For the text-containing cell, return its midpoint in [x, y] coordinate format. 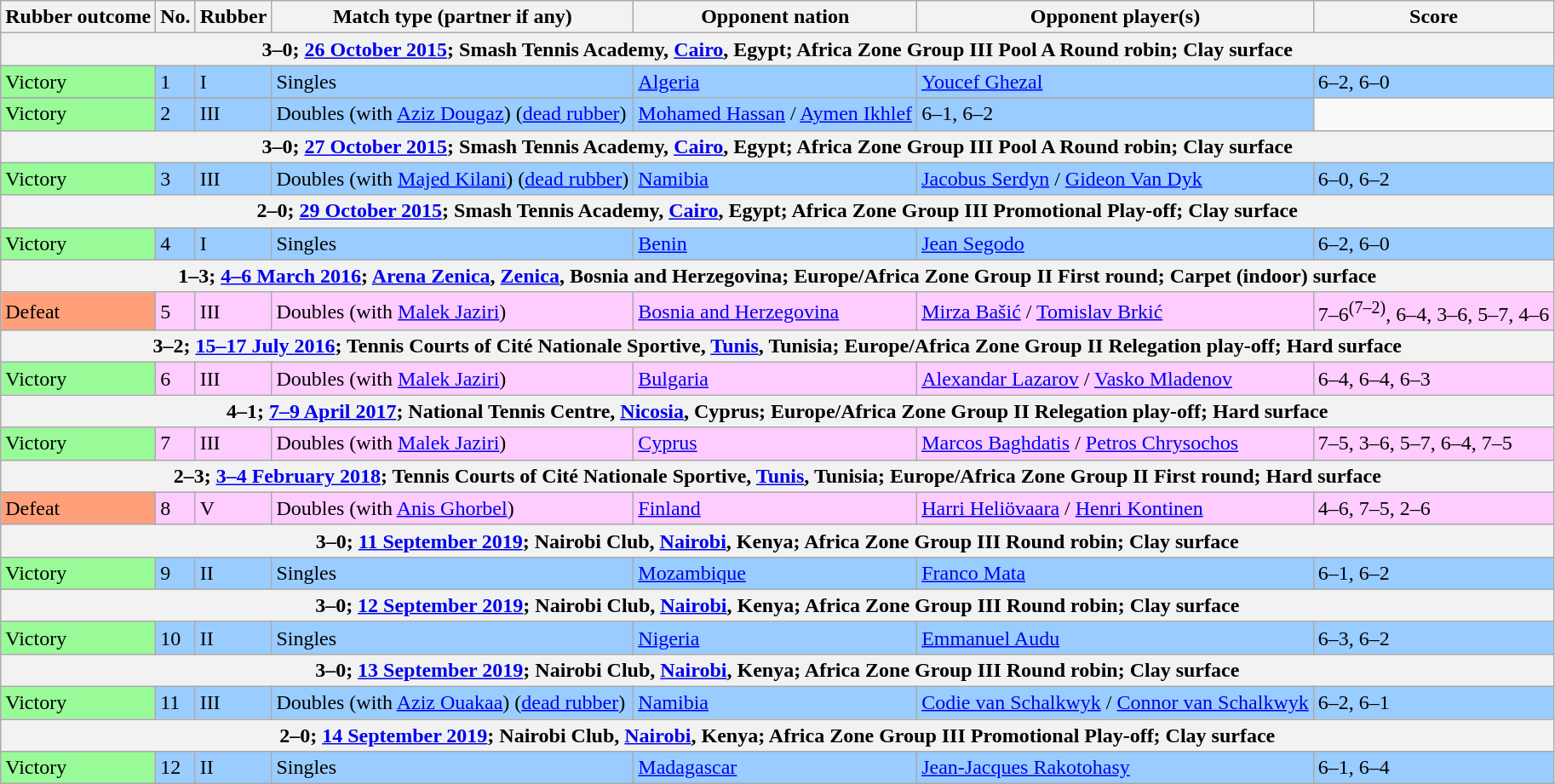
Bulgaria [775, 379]
4–1; 7–9 April 2017; National Tennis Centre, Nicosia, Cyprus; Europe/Africa Zone Group II Relegation play-off; Hard surface [777, 411]
9 [175, 573]
No. [175, 17]
2–0; 29 October 2015; Smash Tennis Academy, Cairo, Egypt; Africa Zone Group III Promotional Play-off; Clay surface [777, 211]
V [233, 508]
2 [175, 114]
3–2; 15–17 July 2016; Tennis Courts of Cité Nationale Sportive, Tunis, Tunisia; Europe/Africa Zone Group II Relegation play-off; Hard surface [777, 346]
1–3; 4–6 March 2016; Arena Zenica, Zenica, Bosnia and Herzegovina; Europe/Africa Zone Group II First round; Carpet (indoor) surface [777, 276]
Harri Heliövaara / Henri Kontinen [1116, 508]
12 [175, 768]
Benin [775, 243]
10 [175, 638]
3–0; 26 October 2015; Smash Tennis Academy, Cairo, Egypt; Africa Zone Group III Pool A Round robin; Clay surface [777, 49]
Alexandar Lazarov / Vasko Mladenov [1116, 379]
1 [175, 82]
Score [1433, 17]
6 [175, 379]
Mozambique [775, 573]
2–0; 14 September 2019; Nairobi Club, Nairobi, Kenya; Africa Zone Group III Promotional Play-off; Clay surface [777, 735]
6–1, 6–4 [1433, 768]
6–4, 6–4, 6–3 [1433, 379]
3–0; 11 September 2019; Nairobi Club, Nairobi, Kenya; Africa Zone Group III Round robin; Clay surface [777, 541]
Doubles (with Aziz Ouakaa) (dead rubber) [453, 703]
7–5, 3–6, 5–7, 6–4, 7–5 [1433, 444]
2–3; 3–4 February 2018; Tennis Courts of Cité Nationale Sportive, Tunis, Tunisia; Europe/Africa Zone Group II First round; Hard surface [777, 476]
Doubles (with Anis Ghorbel) [453, 508]
Finland [775, 508]
Bosnia and Herzegovina [775, 312]
3 [175, 179]
6–3, 6–2 [1433, 638]
Emmanuel Audu [1116, 638]
Marcos Baghdatis / Petros Chrysochos [1116, 444]
Nigeria [775, 638]
8 [175, 508]
Mohamed Hassan / Aymen Ikhlef [775, 114]
Rubber [233, 17]
3–0; 27 October 2015; Smash Tennis Academy, Cairo, Egypt; Africa Zone Group III Pool A Round robin; Clay surface [777, 146]
Jean-Jacques Rakotohasy [1116, 768]
7 [175, 444]
Jacobus Serdyn / Gideon Van Dyk [1116, 179]
Algeria [775, 82]
Cyprus [775, 444]
Opponent player(s) [1116, 17]
Doubles (with Majed Kilani) (dead rubber) [453, 179]
4 [175, 243]
Doubles (with Aziz Dougaz) (dead rubber) [453, 114]
Franco Mata [1116, 573]
6–2, 6–1 [1433, 703]
Madagascar [775, 768]
7–6(7–2), 6–4, 3–6, 5–7, 4–6 [1433, 312]
5 [175, 312]
Rubber outcome [78, 17]
Jean Segodo [1116, 243]
Opponent nation [775, 17]
4–6, 7–5, 2–6 [1433, 508]
6–0, 6–2 [1433, 179]
Match type (partner if any) [453, 17]
3–0; 13 September 2019; Nairobi Club, Nairobi, Kenya; Africa Zone Group III Round robin; Clay surface [777, 670]
3–0; 12 September 2019; Nairobi Club, Nairobi, Kenya; Africa Zone Group III Round robin; Clay surface [777, 605]
11 [175, 703]
Mirza Bašić / Tomislav Brkić [1116, 312]
Codie van Schalkwyk / Connor van Schalkwyk [1116, 703]
Youcef Ghezal [1116, 82]
